Find where the given text appears and provide that cell's center as (x, y) coordinate. 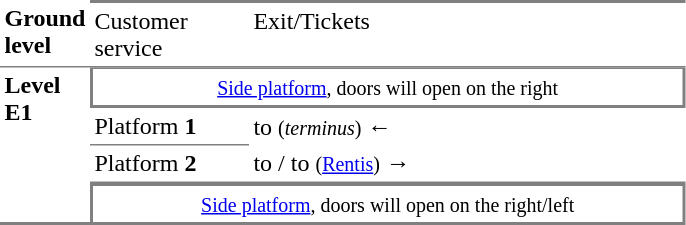
Customer service (170, 34)
Platform 1 (170, 127)
Side platform, doors will open on the right (388, 88)
to / to (Rentis) → (467, 165)
Ground level (45, 34)
Exit/Tickets (467, 34)
Side platform, doors will open on the right/left (388, 204)
to (terminus) ← (467, 127)
Platform 2 (170, 165)
